Locate the cell with the specified text and output its (X, Y) center coordinate. 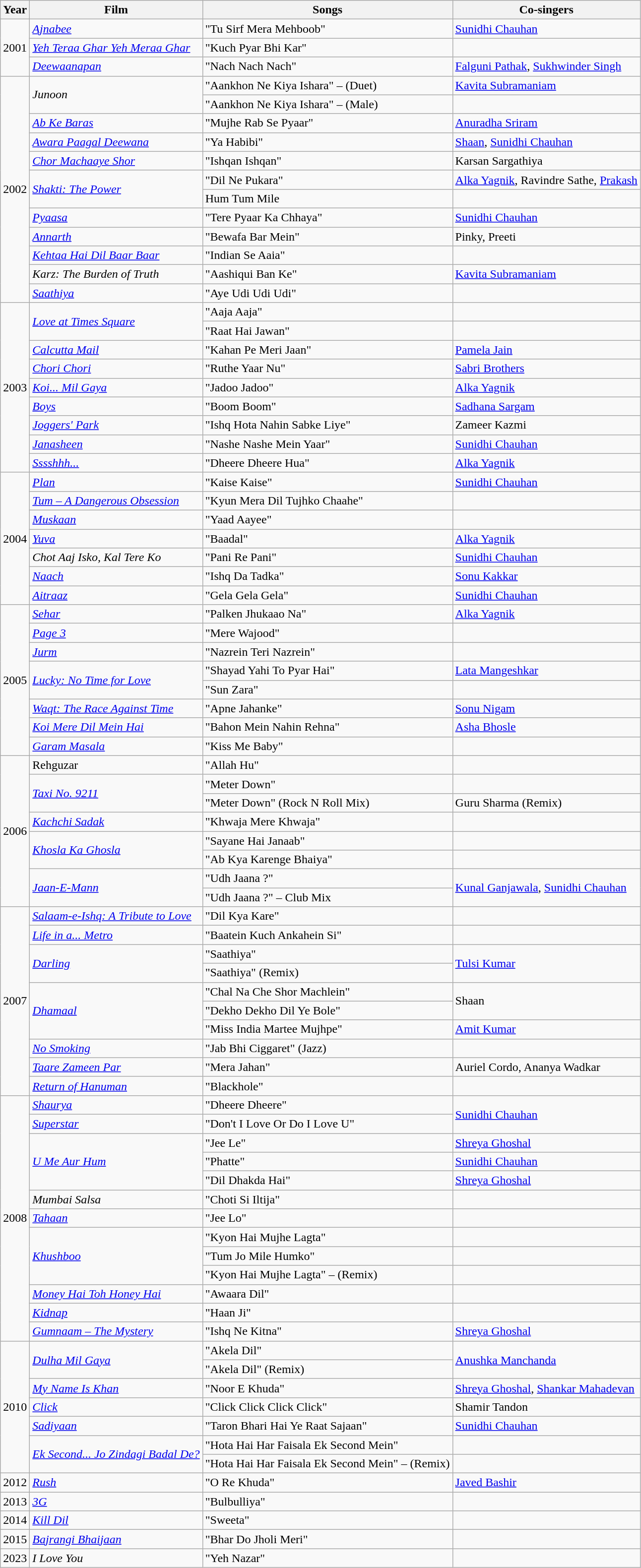
"Indian Se Aaia" (327, 255)
"Awaara Dil" (327, 1294)
Lata Mangeshkar (546, 671)
Anushka Manchanda (546, 1360)
Shaurya (116, 1105)
2015 (15, 1539)
Muskaan (116, 519)
"Apne Jahanke" (327, 708)
"Gela Gela Gela" (327, 595)
2002 (15, 189)
Yuva (116, 538)
"Yeh Nazar" (327, 1558)
Koi Mere Dil Mein Hai (116, 727)
"Taron Bhari Hai Ye Raat Sajaan" (327, 1426)
Zameer Kazmi (546, 425)
"Dheere Dheere Hua" (327, 463)
Life in a... Metro (116, 935)
2012 (15, 1483)
"Dheere Dheere" (327, 1105)
Karsan Sargathiya (546, 161)
I Love You (116, 1558)
Janasheen (116, 444)
"Noor E Khuda" (327, 1388)
"Dil Ne Pukara" (327, 180)
"Akela Dil" (Remix) (327, 1369)
"Meter Down" (327, 784)
Javed Bashir (546, 1483)
Chot Aaj Isko, Kal Tere Ko (116, 558)
"Boom Boom" (327, 406)
Sonu Kakkar (546, 576)
Jaan-E-Mann (116, 888)
"Mera Jahan" (327, 1067)
2013 (15, 1502)
Lucky: No Time for Love (116, 680)
Saathiya (116, 293)
"Phatte" (327, 1162)
Dulha Mil Gaya (116, 1360)
Anuradha Sriram (546, 123)
2010 (15, 1407)
"Dil Dhakda Hai" (327, 1181)
2003 (15, 388)
Sadiyaan (116, 1426)
"Nach Nach Nach" (327, 66)
"Bahon Mein Nahin Rehna" (327, 727)
Shakti: The Power (116, 189)
"Aankhon Ne Kiya Ishara" – (Duet) (327, 85)
"Mujhe Rab Se Pyaar" (327, 123)
"Nazrein Teri Nazrein" (327, 652)
"Bhar Do Jholi Meri" (327, 1539)
Click (116, 1407)
Aitraaz (116, 595)
3G (116, 1502)
"Nashe Nashe Mein Yaar" (327, 444)
"Aye Udi Udi Udi" (327, 293)
Dhamaal (116, 1010)
Awara Paagal Deewana (116, 142)
Sehar (116, 614)
"Kahan Pe Meri Jaan" (327, 350)
"Ishq Ne Kitna" (327, 1331)
Alka Yagnik, Ravindre Sathe, Prakash (546, 180)
Kehtaa Hai Dil Baar Baar (116, 255)
Shamir Tandon (546, 1407)
Film (116, 10)
My Name Is Khan (116, 1388)
Hum Tum Mile (327, 198)
Pinky, Preeti (546, 237)
"Jee Lo" (327, 1218)
Yeh Teraa Ghar Yeh Meraa Ghar (116, 48)
"Pani Re Pani" (327, 558)
"Kyun Mera Dil Tujhko Chaahe" (327, 501)
Garam Masala (116, 746)
Songs (327, 10)
"Dil Kya Kare" (327, 916)
Joggers' Park (116, 425)
"Sun Zara" (327, 690)
Sssshhh... (116, 463)
Falguni Pathak, Sukhwinder Singh (546, 66)
Karz: The Burden of Truth (116, 274)
"Chal Na Che Shor Machlein" (327, 992)
"Meter Down" (Rock N Roll Mix) (327, 803)
Mumbai Salsa (116, 1199)
Love at Times Square (116, 321)
"Allah Hu" (327, 765)
"O Re Khuda" (327, 1483)
Taxi No. 9211 (116, 793)
Bajrangi Bhaijaan (116, 1539)
"Aaja Aaja" (327, 312)
"Choti Si Iltija" (327, 1199)
"Jab Bhi Ciggaret" (Jazz) (327, 1048)
No Smoking (116, 1048)
"Kaise Kaise" (327, 482)
Page 3 (116, 633)
"Kyon Hai Mujhe Lagta" – (Remix) (327, 1275)
"Khwaja Mere Khwaja" (327, 821)
2014 (15, 1520)
Guru Sharma (Remix) (546, 803)
Khosla Ka Ghosla (116, 850)
Rush (116, 1483)
"Baatein Kuch Ankahein Si" (327, 935)
"Yaad Aayee" (327, 519)
"Jee Le" (327, 1142)
Koi... Mil Gaya (116, 387)
"Click Click Click Click" (327, 1407)
"Tum Jo Mile Humko" (327, 1256)
"Hota Hai Har Faisala Ek Second Mein" – (Remix) (327, 1464)
Rehguzar (116, 765)
Calcutta Mail (116, 350)
Jurm (116, 652)
"Saathiya" (327, 954)
2008 (15, 1218)
Boys (116, 406)
Pamela Jain (546, 350)
Kachchi Sadak (116, 821)
Year (15, 10)
"Mere Wajood" (327, 633)
Ab Ke Baras (116, 123)
Kunal Ganjawala, Sunidhi Chauhan (546, 888)
"Akela Dil" (327, 1350)
"Ishq Da Tadka" (327, 576)
2004 (15, 538)
"Palken Jhukaao Na" (327, 614)
"Udh Jaana ?" (327, 878)
Asha Bhosle (546, 727)
Annarth (116, 237)
"Ishq Hota Nahin Sabke Liye" (327, 425)
Gumnaam – The Mystery (116, 1331)
"Sweeta" (327, 1520)
Pyaasa (116, 217)
Shreya Ghoshal, Shankar Mahadevan (546, 1388)
Waqt: The Race Against Time (116, 708)
Taare Zameen Par (116, 1067)
"Saathiya" (Remix) (327, 973)
Return of Hanuman (116, 1086)
2023 (15, 1558)
Naach (116, 576)
"Baadal" (327, 538)
"Shayad Yahi To Pyar Hai" (327, 671)
"Bulbulliya" (327, 1502)
Salaam-e-Ishq: A Tribute to Love (116, 916)
2006 (15, 831)
Ek Second... Jo Zindagi Badal De? (116, 1454)
"Haan Ji" (327, 1313)
2005 (15, 680)
U Me Aur Hum (116, 1161)
2001 (15, 48)
Sonu Nigam (546, 708)
"Kiss Me Baby" (327, 746)
"Tu Sirf Mera Mehboob" (327, 29)
"Ishqan Ishqan" (327, 161)
2007 (15, 1001)
"Ruthe Yaar Nu" (327, 369)
"Dekho Dekho Dil Ye Bole" (327, 1010)
Chori Chori (116, 369)
Kill Dil (116, 1520)
Co-singers (546, 10)
Plan (116, 482)
Tulsi Kumar (546, 963)
"Miss India Martee Mujhpe" (327, 1029)
"Kyon Hai Mujhe Lagta" (327, 1237)
Tum – A Dangerous Obsession (116, 501)
"Jadoo Jadoo" (327, 387)
"Blackhole" (327, 1086)
"Ab Kya Karenge Bhaiya" (327, 860)
Shaan, Sunidhi Chauhan (546, 142)
Superstar (116, 1124)
Junoon (116, 95)
"Hota Hai Har Faisala Ek Second Mein" (327, 1445)
Ajnabee (116, 29)
"Sayane Hai Janaab" (327, 841)
Kidnap (116, 1313)
Deewaanapan (116, 66)
"Don't I Love Or Do I Love U" (327, 1124)
"Kuch Pyar Bhi Kar" (327, 48)
Sabri Brothers (546, 369)
"Udh Jaana ?" – Club Mix (327, 897)
Shaan (546, 1001)
Money Hai Toh Honey Hai (116, 1294)
Auriel Cordo, Ananya Wadkar (546, 1067)
"Bewafa Bar Mein" (327, 237)
Sadhana Sargam (546, 406)
"Ya Habibi" (327, 142)
Darling (116, 963)
Chor Machaaye Shor (116, 161)
Khushboo (116, 1256)
Tahaan (116, 1218)
Amit Kumar (546, 1029)
"Tere Pyaar Ka Chhaya" (327, 217)
"Aashiqui Ban Ke" (327, 274)
"Raat Hai Jawan" (327, 331)
"Aankhon Ne Kiya Ishara" – (Male) (327, 104)
